Provide the [X, Y] coordinate of the cell's center where the given text is located.  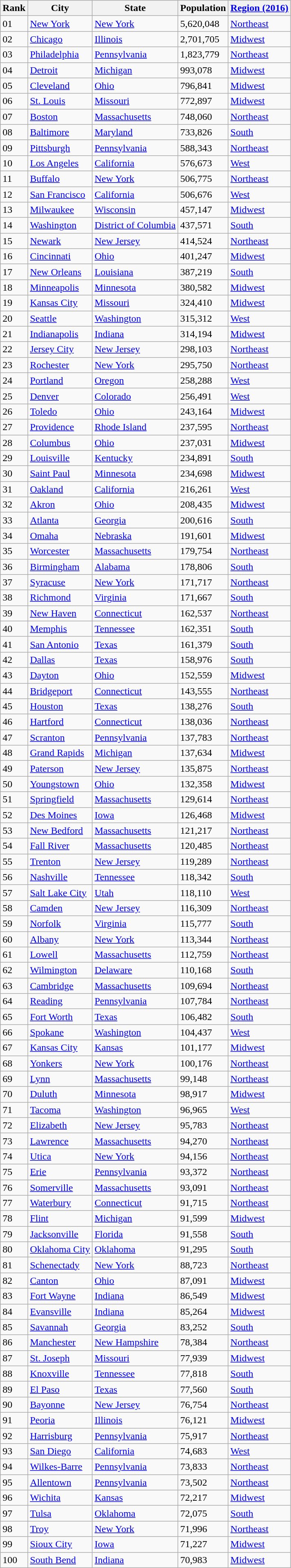
26 [14, 411]
35 [14, 551]
Chicago [60, 39]
05 [14, 86]
87 [14, 1358]
234,698 [203, 474]
Trenton [60, 861]
New Haven [60, 613]
100,176 [203, 1063]
90 [14, 1405]
Fort Worth [60, 1017]
Atlanta [60, 520]
City [60, 8]
Kentucky [135, 458]
Oklahoma City [60, 1250]
Knoxville [60, 1374]
60 [14, 939]
Erie [60, 1172]
65 [14, 1017]
36 [14, 567]
46 [14, 722]
Elizabeth [60, 1125]
45 [14, 707]
41 [14, 644]
St. Joseph [60, 1358]
93,372 [203, 1172]
24 [14, 380]
Wisconsin [135, 210]
71 [14, 1110]
San Antonio [60, 644]
South Bend [60, 1560]
Florida [135, 1234]
Bridgeport [60, 691]
15 [14, 241]
138,036 [203, 722]
Buffalo [60, 179]
314,194 [203, 334]
132,358 [203, 784]
104,437 [203, 1032]
Rochester [60, 365]
73 [14, 1141]
119,289 [203, 861]
234,891 [203, 458]
04 [14, 70]
98,917 [203, 1094]
200,616 [203, 520]
Duluth [60, 1094]
Seattle [60, 318]
Delaware [135, 970]
New Bedford [60, 830]
San Diego [60, 1451]
137,634 [203, 753]
Dallas [60, 660]
06 [14, 101]
5,620,048 [203, 24]
Portland [60, 380]
588,343 [203, 148]
83 [14, 1296]
216,261 [203, 489]
106,482 [203, 1017]
107,784 [203, 1001]
113,344 [203, 939]
25 [14, 396]
91,599 [203, 1219]
91,558 [203, 1234]
401,247 [203, 256]
70,983 [203, 1560]
Lowell [60, 955]
Omaha [60, 536]
19 [14, 303]
22 [14, 349]
Rank [14, 8]
115,777 [203, 923]
Manchester [60, 1343]
St. Louis [60, 101]
191,601 [203, 536]
Region (2016) [260, 8]
208,435 [203, 505]
Bayonne [60, 1405]
72 [14, 1125]
98 [14, 1529]
437,571 [203, 225]
Grand Rapids [60, 753]
796,841 [203, 86]
77 [14, 1203]
387,219 [203, 272]
10 [14, 163]
506,676 [203, 194]
Springfield [60, 799]
Reading [60, 1001]
Tulsa [60, 1513]
86,549 [203, 1296]
Population [203, 8]
237,595 [203, 427]
Maryland [135, 132]
Toledo [60, 411]
Savannah [60, 1327]
72,075 [203, 1513]
01 [14, 24]
Richmond [60, 598]
Scranton [60, 738]
16 [14, 256]
Los Angeles [60, 163]
Louisiana [135, 272]
Baltimore [60, 132]
67 [14, 1048]
86 [14, 1343]
66 [14, 1032]
Lynn [60, 1079]
14 [14, 225]
54 [14, 846]
31 [14, 489]
Troy [60, 1529]
85 [14, 1327]
152,559 [203, 675]
Columbus [60, 442]
Evansville [60, 1312]
89 [14, 1389]
Cambridge [60, 986]
69 [14, 1079]
93,091 [203, 1188]
Saint Paul [60, 474]
Spokane [60, 1032]
256,491 [203, 396]
37 [14, 582]
Milwaukee [60, 210]
506,775 [203, 179]
82 [14, 1281]
42 [14, 660]
79 [14, 1234]
178,806 [203, 567]
59 [14, 923]
97 [14, 1513]
11 [14, 179]
Akron [60, 505]
Philadelphia [60, 55]
101,177 [203, 1048]
12 [14, 194]
Salt Lake City [60, 892]
78,384 [203, 1343]
Youngstown [60, 784]
Albany [60, 939]
Norfolk [60, 923]
121,217 [203, 830]
91,715 [203, 1203]
Jersey City [60, 349]
38 [14, 598]
Fall River [60, 846]
30 [14, 474]
49 [14, 769]
63 [14, 986]
23 [14, 365]
171,717 [203, 582]
02 [14, 39]
171,667 [203, 598]
76,121 [203, 1420]
21 [14, 334]
34 [14, 536]
Memphis [60, 629]
85,264 [203, 1312]
Oakland [60, 489]
118,342 [203, 877]
El Paso [60, 1389]
17 [14, 272]
94,270 [203, 1141]
Flint [60, 1219]
88,723 [203, 1265]
64 [14, 1001]
116,309 [203, 908]
96,965 [203, 1110]
Colorado [135, 396]
92 [14, 1435]
162,351 [203, 629]
75 [14, 1172]
733,826 [203, 132]
243,164 [203, 411]
52 [14, 815]
Nebraska [135, 536]
135,875 [203, 769]
Pittsburgh [60, 148]
Oregon [135, 380]
76,754 [203, 1405]
Alabama [135, 567]
94,156 [203, 1156]
Dayton [60, 675]
09 [14, 148]
77,818 [203, 1374]
Birmingham [60, 567]
47 [14, 738]
87,091 [203, 1281]
Louisville [60, 458]
08 [14, 132]
138,276 [203, 707]
95,783 [203, 1125]
Schenectady [60, 1265]
77,560 [203, 1389]
43 [14, 675]
295,750 [203, 365]
44 [14, 691]
55 [14, 861]
Boston [60, 117]
Tacoma [60, 1110]
71,996 [203, 1529]
Cincinnati [60, 256]
03 [14, 55]
576,673 [203, 163]
40 [14, 629]
50 [14, 784]
161,379 [203, 644]
29 [14, 458]
32 [14, 505]
78 [14, 1219]
Utah [135, 892]
162,537 [203, 613]
57 [14, 892]
99,148 [203, 1079]
95 [14, 1482]
143,555 [203, 691]
137,783 [203, 738]
62 [14, 970]
126,468 [203, 815]
73,502 [203, 1482]
Indianapolis [60, 334]
Jacksonville [60, 1234]
13 [14, 210]
33 [14, 520]
Camden [60, 908]
315,312 [203, 318]
Houston [60, 707]
Paterson [60, 769]
100 [14, 1560]
Allentown [60, 1482]
48 [14, 753]
Waterbury [60, 1203]
110,168 [203, 970]
93 [14, 1451]
Nashville [60, 877]
380,582 [203, 287]
Cleveland [60, 86]
Newark [60, 241]
83,252 [203, 1327]
Rhode Island [135, 427]
61 [14, 955]
New Orleans [60, 272]
414,524 [203, 241]
Fort Wayne [60, 1296]
07 [14, 117]
324,410 [203, 303]
71,227 [203, 1544]
80 [14, 1250]
28 [14, 442]
Detroit [60, 70]
109,694 [203, 986]
72,217 [203, 1498]
91 [14, 1420]
Harrisburg [60, 1435]
158,976 [203, 660]
Yonkers [60, 1063]
Des Moines [60, 815]
129,614 [203, 799]
112,759 [203, 955]
Utica [60, 1156]
Denver [60, 396]
74,683 [203, 1451]
77,939 [203, 1358]
76 [14, 1188]
118,110 [203, 892]
1,823,779 [203, 55]
Canton [60, 1281]
99 [14, 1544]
457,147 [203, 210]
74 [14, 1156]
Somerville [60, 1188]
237,031 [203, 442]
120,485 [203, 846]
2,701,705 [203, 39]
New Hampshire [135, 1343]
56 [14, 877]
Wilmington [60, 970]
258,288 [203, 380]
58 [14, 908]
298,103 [203, 349]
Providence [60, 427]
94 [14, 1467]
75,917 [203, 1435]
San Francisco [60, 194]
91,295 [203, 1250]
51 [14, 799]
Wichita [60, 1498]
Sioux City [60, 1544]
District of Columbia [135, 225]
27 [14, 427]
State [135, 8]
993,078 [203, 70]
96 [14, 1498]
Minneapolis [60, 287]
Hartford [60, 722]
68 [14, 1063]
Wilkes-Barre [60, 1467]
88 [14, 1374]
73,833 [203, 1467]
772,897 [203, 101]
70 [14, 1094]
81 [14, 1265]
Worcester [60, 551]
Lawrence [60, 1141]
20 [14, 318]
179,754 [203, 551]
Syracuse [60, 582]
39 [14, 613]
18 [14, 287]
84 [14, 1312]
53 [14, 830]
748,060 [203, 117]
Peoria [60, 1420]
